From the cell containing the given text, extract its center point as [x, y] coordinate. 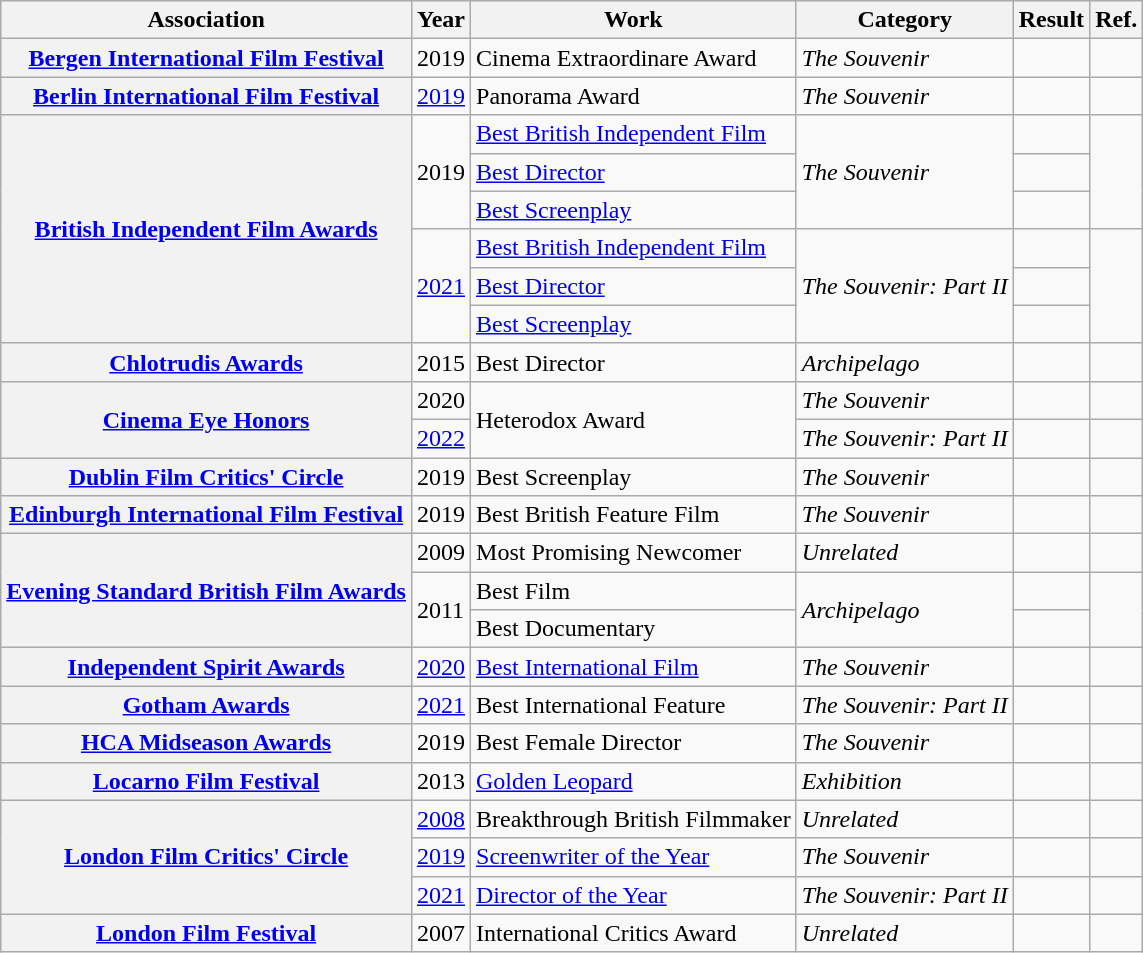
Chlotrudis Awards [206, 362]
Best International Feature [634, 705]
Ref. [1116, 20]
Best International Film [634, 667]
Year [440, 20]
Association [206, 20]
Breakthrough British Filmmaker [634, 819]
Panorama Award [634, 96]
Category [904, 20]
Golden Leopard [634, 781]
Edinburgh International Film Festival [206, 515]
2022 [440, 438]
International Critics Award [634, 933]
Heterodox Award [634, 419]
Best Documentary [634, 629]
Cinema Eye Honors [206, 419]
2011 [440, 610]
Bergen International Film Festival [206, 58]
Screenwriter of the Year [634, 857]
2008 [440, 819]
Work [634, 20]
Cinema Extraordinare Award [634, 58]
Best British Feature Film [634, 515]
Best Female Director [634, 743]
Independent Spirit Awards [206, 667]
Exhibition [904, 781]
Best Film [634, 591]
Gotham Awards [206, 705]
Evening Standard British Film Awards [206, 591]
Result [1051, 20]
HCA Midseason Awards [206, 743]
2013 [440, 781]
2007 [440, 933]
London Film Festival [206, 933]
2009 [440, 553]
Berlin International Film Festival [206, 96]
London Film Critics' Circle [206, 857]
Most Promising Newcomer [634, 553]
Director of the Year [634, 895]
Dublin Film Critics' Circle [206, 477]
Locarno Film Festival [206, 781]
2015 [440, 362]
British Independent Film Awards [206, 229]
